Locate the cell with the specified text and output its [X, Y] center coordinate. 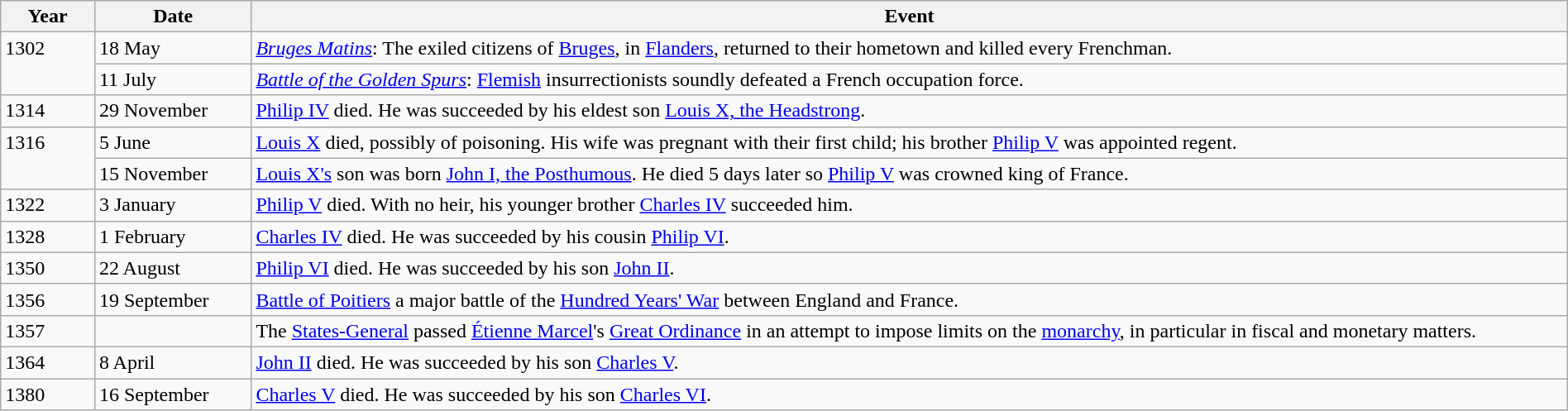
Charles IV died. He was succeeded by his cousin Philip VI. [910, 237]
John II died. He was succeeded by his son Charles V. [910, 362]
Year [48, 17]
1322 [48, 205]
19 September [172, 299]
Date [172, 17]
Philip VI died. He was succeeded by his son John II. [910, 268]
1302 [48, 64]
Bruges Matins: The exiled citizens of Bruges, in Flanders, returned to their hometown and killed every Frenchman. [910, 48]
29 November [172, 111]
1314 [48, 111]
1380 [48, 394]
Charles V died. He was succeeded by his son Charles VI. [910, 394]
1 February [172, 237]
Philip V died. With no heir, his younger brother Charles IV succeeded him. [910, 205]
1356 [48, 299]
18 May [172, 48]
15 November [172, 174]
1350 [48, 268]
8 April [172, 362]
Event [910, 17]
1364 [48, 362]
Philip IV died. He was succeeded by his eldest son Louis X, the Headstrong. [910, 111]
3 January [172, 205]
Battle of the Golden Spurs: Flemish insurrectionists soundly defeated a French occupation force. [910, 79]
5 June [172, 142]
Battle of Poitiers a major battle of the Hundred Years' War between England and France. [910, 299]
1357 [48, 331]
Louis X died, possibly of poisoning. His wife was pregnant with their first child; his brother Philip V was appointed regent. [910, 142]
16 September [172, 394]
Louis X's son was born John I, the Posthumous. He died 5 days later so Philip V was crowned king of France. [910, 174]
11 July [172, 79]
1328 [48, 237]
1316 [48, 158]
22 August [172, 268]
